Find where the given text appears and provide that cell's center as (X, Y) coordinate. 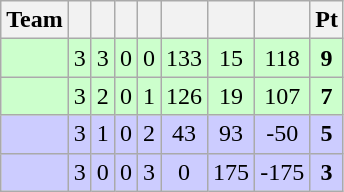
Pt (327, 20)
-175 (282, 172)
126 (184, 96)
9 (327, 58)
133 (184, 58)
19 (232, 96)
15 (232, 58)
-50 (282, 134)
Team (35, 20)
43 (184, 134)
107 (282, 96)
175 (232, 172)
93 (232, 134)
5 (327, 134)
118 (282, 58)
7 (327, 96)
